Search for the cell housing the specified text and yield its [x, y] center coordinate. 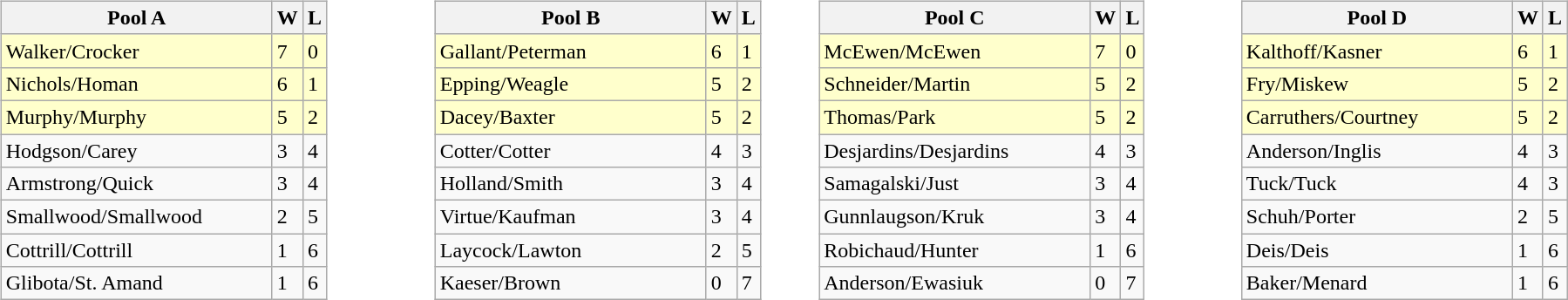
Pool C [955, 17]
Tuck/Tuck [1377, 184]
Cotter/Cotter [570, 151]
Schuh/Porter [1377, 217]
Desjardins/Desjardins [955, 151]
Pool B [570, 17]
Laycock/Lawton [570, 250]
McEwen/McEwen [955, 51]
Pool A [136, 17]
Anderson/Inglis [1377, 151]
Schneider/Martin [955, 84]
Holland/Smith [570, 184]
Glibota/St. Amand [136, 283]
Gunnlaugson/Kruk [955, 217]
Thomas/Park [955, 117]
Fry/Miskew [1377, 84]
Carruthers/Courtney [1377, 117]
Cottrill/Cottrill [136, 250]
Walker/Crocker [136, 51]
Virtue/Kaufman [570, 217]
Robichaud/Hunter [955, 250]
Anderson/Ewasiuk [955, 283]
Epping/Weagle [570, 84]
Hodgson/Carey [136, 151]
Gallant/Peterman [570, 51]
Deis/Deis [1377, 250]
Pool D [1377, 17]
Kaeser/Brown [570, 283]
Dacey/Baxter [570, 117]
Armstrong/Quick [136, 184]
Samagalski/Just [955, 184]
Smallwood/Smallwood [136, 217]
Nichols/Homan [136, 84]
Baker/Menard [1377, 283]
Kalthoff/Kasner [1377, 51]
Murphy/Murphy [136, 117]
